Search for the cell housing the specified text and yield its (x, y) center coordinate. 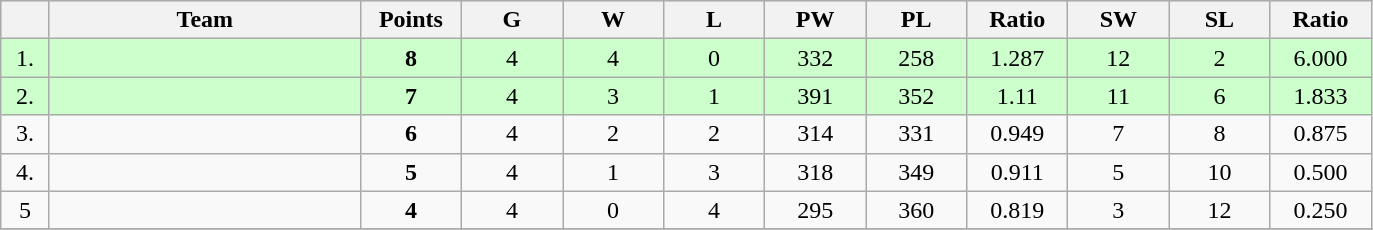
0.819 (1018, 210)
295 (816, 210)
1.287 (1018, 58)
332 (816, 58)
11 (1118, 96)
349 (916, 172)
2. (26, 96)
258 (916, 58)
10 (1220, 172)
1.833 (1320, 96)
318 (816, 172)
0.875 (1320, 134)
391 (816, 96)
1.11 (1018, 96)
SW (1118, 20)
0.250 (1320, 210)
331 (916, 134)
352 (916, 96)
G (512, 20)
L (714, 20)
0.500 (1320, 172)
0.949 (1018, 134)
PL (916, 20)
4. (26, 172)
360 (916, 210)
W (612, 20)
1. (26, 58)
SL (1220, 20)
3. (26, 134)
PW (816, 20)
Points (410, 20)
6.000 (1320, 58)
314 (816, 134)
0.911 (1018, 172)
Team (204, 20)
